Output the (X, Y) coordinate of the center of the cell containing the given text.  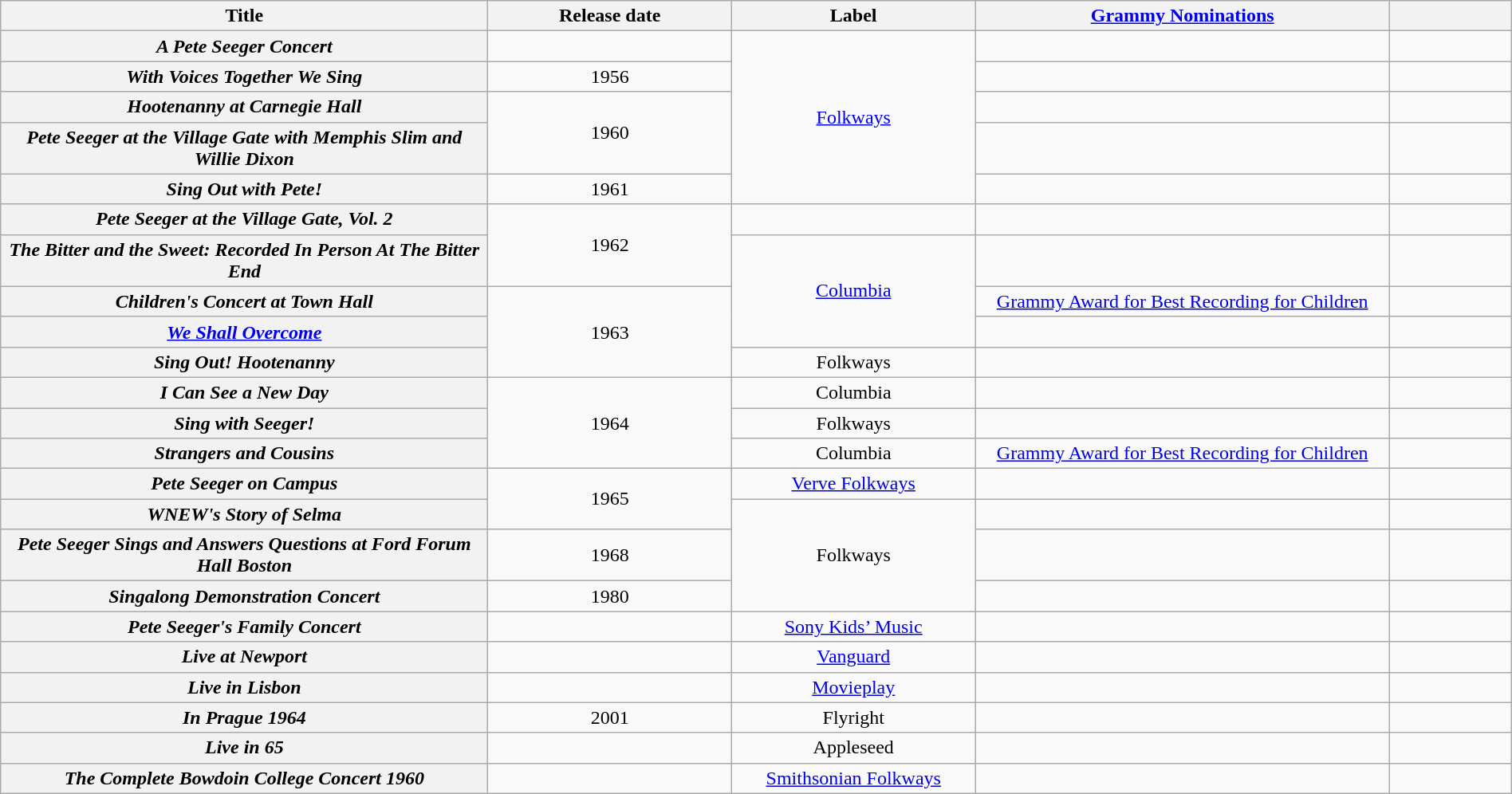
Pete Seeger at the Village Gate, Vol. 2 (244, 219)
Strangers and Cousins (244, 454)
Release date (610, 16)
Pete Seeger Sings and Answers Questions at Ford Forum Hall Boston (244, 555)
1961 (610, 189)
Smithsonian Folkways (853, 778)
1962 (610, 246)
1956 (610, 77)
The Bitter and the Sweet: Recorded In Person At The Bitter End (244, 260)
Live in 65 (244, 748)
Title (244, 16)
Singalong Demonstration Concert (244, 596)
Hootenanny at Carnegie Hall (244, 107)
Label (853, 16)
Sony Kids’ Music (853, 627)
1980 (610, 596)
1968 (610, 555)
2001 (610, 717)
Flyright (853, 717)
Sing with Seeger! (244, 423)
Grammy Nominations (1182, 16)
A Pete Seeger Concert (244, 46)
1964 (610, 423)
Verve Folkways (853, 484)
Pete Seeger's Family Concert (244, 627)
The Complete Bowdoin College Concert 1960 (244, 778)
1963 (610, 332)
Movieplay (853, 687)
With Voices Together We Sing (244, 77)
Appleseed (853, 748)
In Prague 1964 (244, 717)
I Can See a New Day (244, 392)
1960 (610, 132)
1965 (610, 499)
Sing Out! Hootenanny (244, 362)
WNEW's Story of Selma (244, 514)
Live in Lisbon (244, 687)
Pete Seeger on Campus (244, 484)
Children's Concert at Town Hall (244, 301)
Sing Out with Pete! (244, 189)
We Shall Overcome (244, 332)
Vanguard (853, 657)
Live at Newport (244, 657)
Pete Seeger at the Village Gate with Memphis Slim and Willie Dixon (244, 148)
